Output the (x, y) coordinate of the center of the cell containing the given text.  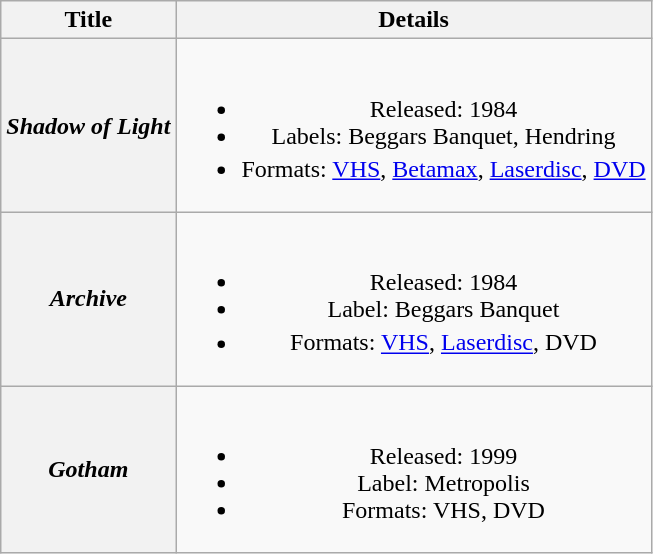
Released: 1999Label: MetropolisFormats: VHS, DVD (414, 470)
Details (414, 20)
Archive (88, 299)
Shadow of Light (88, 126)
Title (88, 20)
Released: 1984Labels: Beggars Banquet, HendringFormats: VHS, Betamax, Laserdisc, DVD (414, 126)
Released: 1984Label: Beggars BanquetFormats: VHS, Laserdisc, DVD (414, 299)
Gotham (88, 470)
